Extract the (x, y) coordinate from the center of the cell holding the provided text.  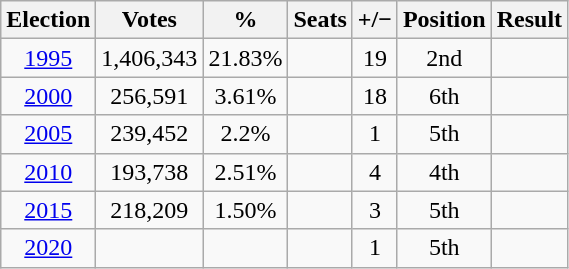
4 (374, 172)
1995 (48, 58)
193,738 (150, 172)
2015 (48, 210)
2005 (48, 134)
Votes (150, 20)
2nd (444, 58)
1.50% (246, 210)
+/− (374, 20)
2000 (48, 96)
Seats (320, 20)
Result (529, 20)
256,591 (150, 96)
2010 (48, 172)
2020 (48, 248)
Position (444, 20)
6th (444, 96)
218,209 (150, 210)
Election (48, 20)
2.51% (246, 172)
% (246, 20)
2.2% (246, 134)
239,452 (150, 134)
3 (374, 210)
18 (374, 96)
21.83% (246, 58)
19 (374, 58)
4th (444, 172)
3.61% (246, 96)
1,406,343 (150, 58)
